Scan for the cell matching the given text and deliver its [x, y] coordinate at center. 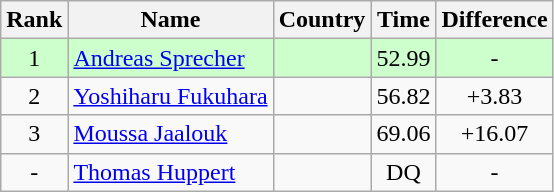
Yoshiharu Fukuhara [170, 96]
+16.07 [494, 134]
56.82 [404, 96]
Difference [494, 20]
Thomas Huppert [170, 172]
Time [404, 20]
2 [34, 96]
Rank [34, 20]
Country [322, 20]
3 [34, 134]
Moussa Jaalouk [170, 134]
1 [34, 58]
Name [170, 20]
69.06 [404, 134]
52.99 [404, 58]
Andreas Sprecher [170, 58]
+3.83 [494, 96]
DQ [404, 172]
